Identify which cell holds the provided text, then report its [X, Y] central coordinate. 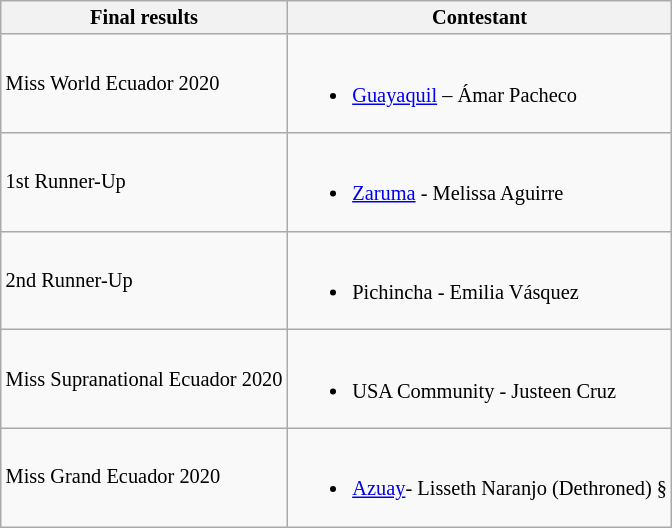
Miss Grand Ecuador 2020 [144, 477]
Zaruma - Melissa Aguirre [479, 181]
Miss World Ecuador 2020 [144, 83]
Azuay- Lisseth Naranjo (Dethroned) § [479, 477]
USA Community - Justeen Cruz [479, 378]
Final results [144, 17]
Guayaquil – Ámar Pacheco [479, 83]
Contestant [479, 17]
Miss Supranational Ecuador 2020 [144, 378]
1st Runner-Up [144, 181]
2nd Runner-Up [144, 280]
Pichincha - Emilia Vásquez [479, 280]
